From the cell containing the given text, extract its center point as (x, y) coordinate. 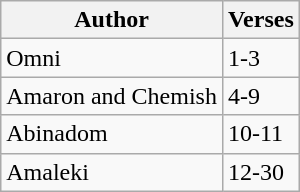
12-30 (260, 172)
Omni (112, 58)
Amaleki (112, 172)
Verses (260, 20)
Author (112, 20)
4-9 (260, 96)
10-11 (260, 134)
Amaron and Chemish (112, 96)
1-3 (260, 58)
Abinadom (112, 134)
